Extract the [x, y] coordinate from the center of the cell holding the provided text.  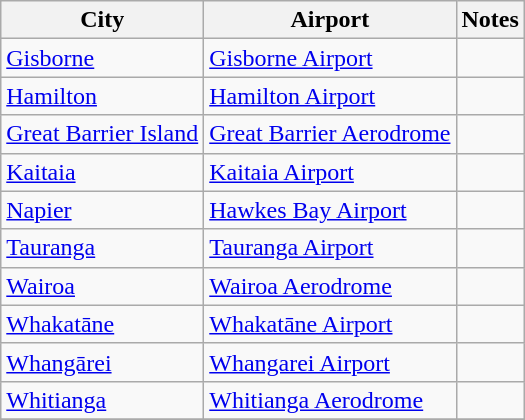
Whakatāne Airport [330, 324]
Gisborne [102, 58]
Airport [330, 20]
Whitianga Aerodrome [330, 400]
Great Barrier Island [102, 134]
Kaitaia [102, 172]
Hamilton Airport [330, 96]
Notes [490, 20]
Whakatāne [102, 324]
Whitianga [102, 400]
Whangārei [102, 362]
Wairoa [102, 286]
Napier [102, 210]
Gisborne Airport [330, 58]
Kaitaia Airport [330, 172]
Tauranga Airport [330, 248]
Wairoa Aerodrome [330, 286]
Hamilton [102, 96]
Tauranga [102, 248]
City [102, 20]
Great Barrier Aerodrome [330, 134]
Hawkes Bay Airport [330, 210]
Whangarei Airport [330, 362]
